Find where the given text appears and provide that cell's center as [X, Y] coordinate. 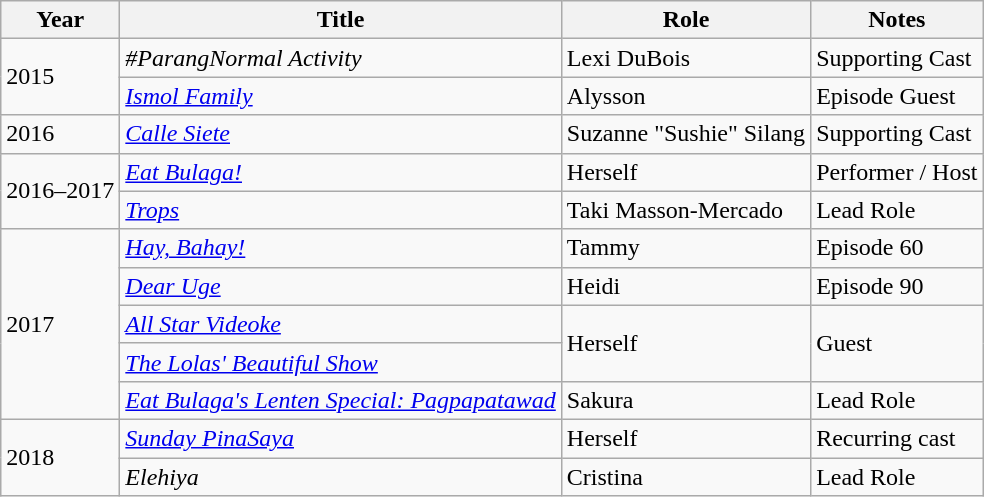
Notes [897, 20]
Dear Uge [340, 286]
Suzanne "Sushie" Silang [686, 134]
Episode Guest [897, 96]
Title [340, 20]
Ismol Family [340, 96]
Heidi [686, 286]
Eat Bulaga! [340, 172]
Elehiya [340, 477]
Calle Siete [340, 134]
Recurring cast [897, 438]
2017 [60, 324]
2015 [60, 77]
Lexi DuBois [686, 58]
2016–2017 [60, 191]
Episode 60 [897, 248]
Cristina [686, 477]
Episode 90 [897, 286]
Sunday PinaSaya [340, 438]
Guest [897, 343]
2018 [60, 457]
Trops [340, 210]
Performer / Host [897, 172]
All Star Videoke [340, 324]
Role [686, 20]
Tammy [686, 248]
2016 [60, 134]
Eat Bulaga's Lenten Special: Pagpapatawad [340, 400]
Alysson [686, 96]
Hay, Bahay! [340, 248]
The Lolas' Beautiful Show [340, 362]
Sakura [686, 400]
#ParangNormal Activity [340, 58]
Taki Masson-Mercado [686, 210]
Year [60, 20]
